Determine the (X, Y) coordinate at the center of the cell enclosing the given text.  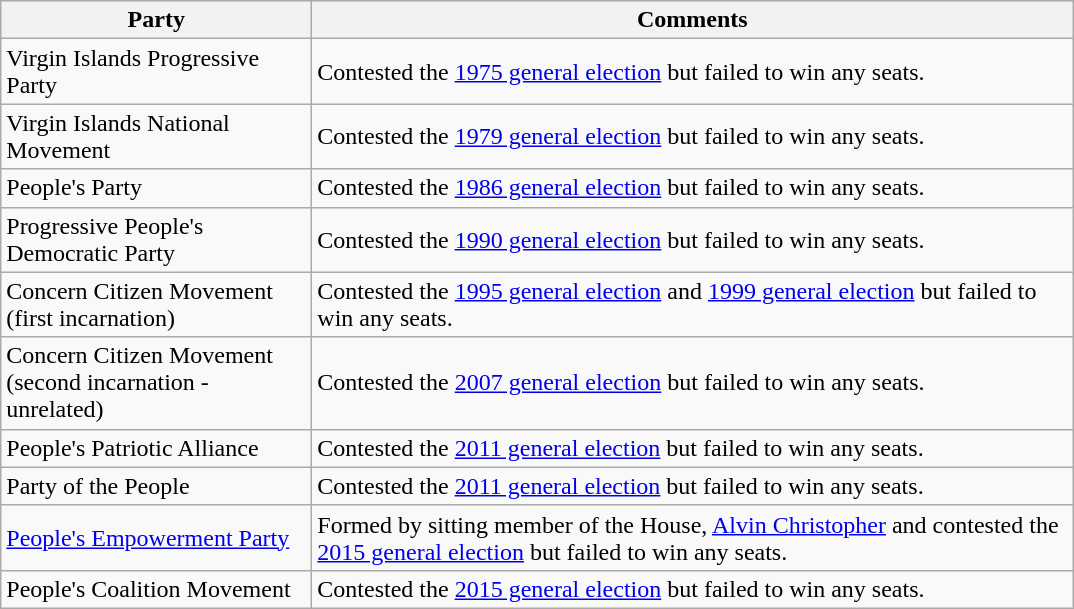
People's Coalition Movement (156, 589)
Contested the 1990 general election but failed to win any seats. (692, 240)
Formed by sitting member of the House, Alvin Christopher and contested the 2015 general election but failed to win any seats. (692, 538)
Contested the 1975 general election but failed to win any seats. (692, 72)
Virgin Islands National Movement (156, 136)
Concern Citizen Movement (first incarnation) (156, 304)
Contested the 1986 general election but failed to win any seats. (692, 188)
Party (156, 20)
People's Patriotic Alliance (156, 448)
Contested the 1995 general election and 1999 general election but failed to win any seats. (692, 304)
Contested the 2015 general election but failed to win any seats. (692, 589)
People's Party (156, 188)
Progressive People's Democratic Party (156, 240)
Contested the 1979 general election but failed to win any seats. (692, 136)
People's Empowerment Party (156, 538)
Party of the People (156, 486)
Comments (692, 20)
Contested the 2007 general election but failed to win any seats. (692, 383)
Concern Citizen Movement (second incarnation - unrelated) (156, 383)
Virgin Islands Progressive Party (156, 72)
